Scan for the cell matching the given text and deliver its (X, Y) coordinate at center. 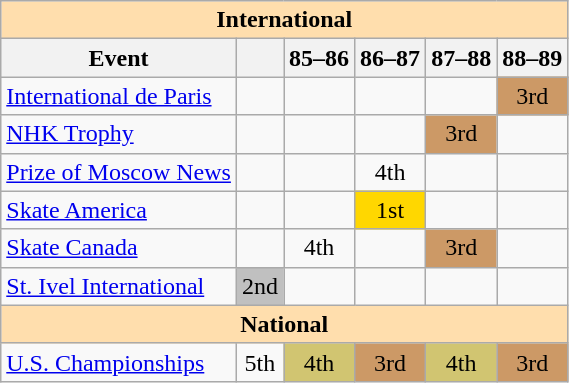
Skate America (119, 210)
5th (260, 362)
85–86 (320, 58)
NHK Trophy (119, 134)
Skate Canada (119, 248)
Prize of Moscow News (119, 172)
2nd (260, 286)
International de Paris (119, 96)
St. Ivel International (119, 286)
1st (390, 210)
Event (119, 58)
88–89 (532, 58)
National (284, 324)
87–88 (462, 58)
86–87 (390, 58)
U.S. Championships (119, 362)
International (284, 20)
